Identify which cell holds the provided text, then report its [X, Y] central coordinate. 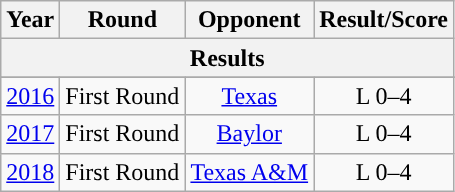
Opponent [250, 20]
Baylor [250, 134]
2017 [30, 134]
2016 [30, 96]
Round [122, 20]
Result/Score [384, 20]
2018 [30, 172]
Year [30, 20]
Results [228, 58]
Texas [250, 96]
Texas A&M [250, 172]
